Provide the (x, y) coordinate of the cell's center where the given text is located.  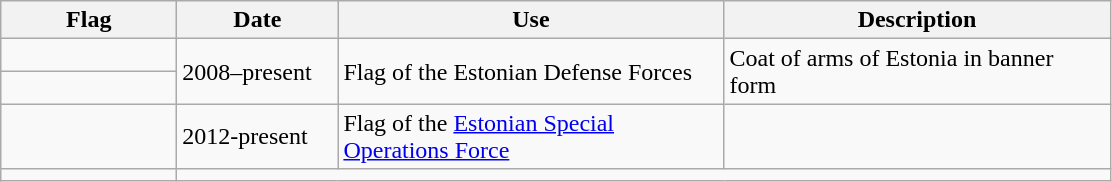
Coat of arms of Estonia in banner form (917, 72)
2012-present (258, 136)
Flag of the Estonian Defense Forces (531, 72)
Flag of the Estonian Special Operations Force (531, 136)
Use (531, 20)
Date (258, 20)
Flag (89, 20)
2008–present (258, 72)
Description (917, 20)
